Output the [X, Y] coordinate of the center of the cell containing the given text.  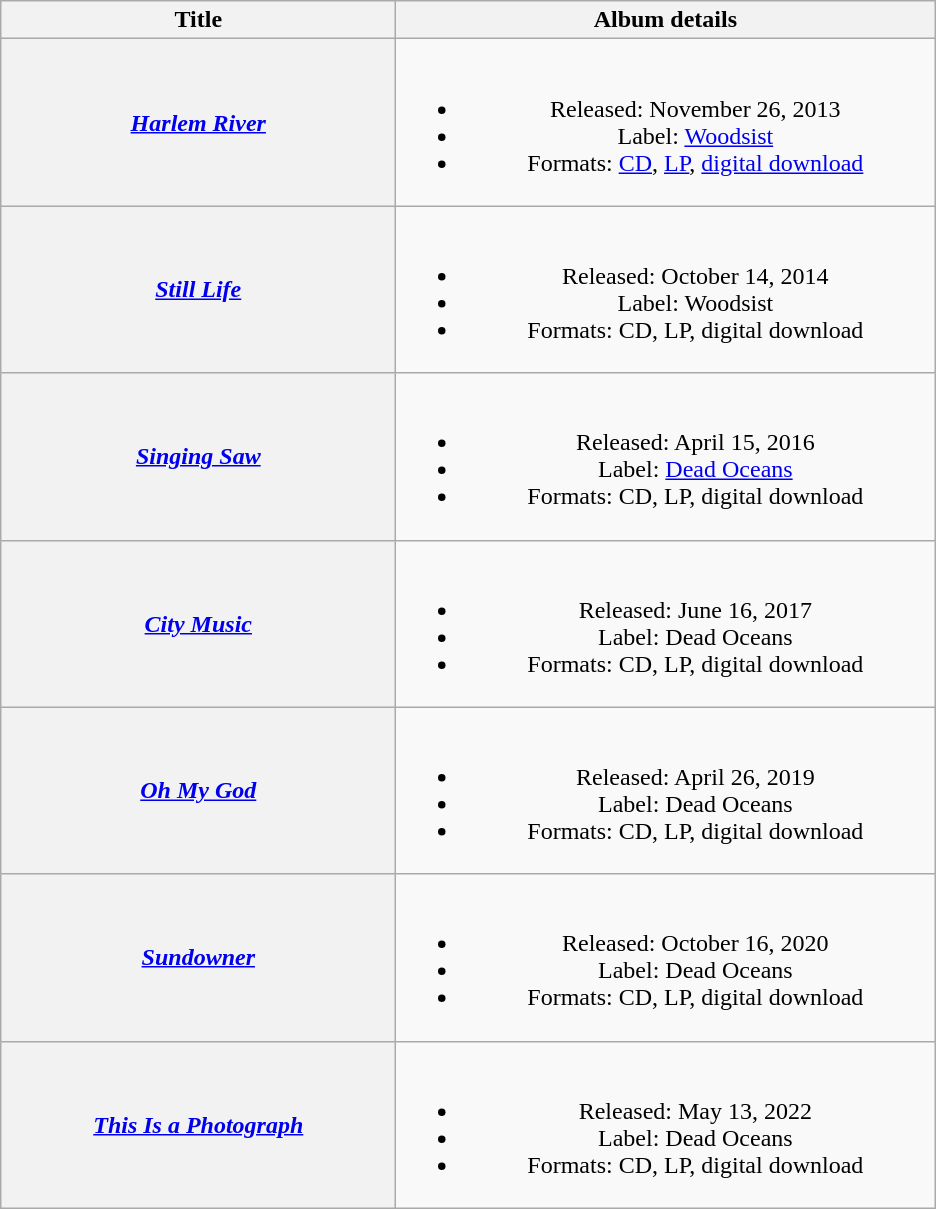
Album details [666, 20]
Released: May 13, 2022Label: Dead OceansFormats: CD, LP, digital download [666, 1124]
Title [198, 20]
Released: October 14, 2014Label: WoodsistFormats: CD, LP, digital download [666, 290]
Sundowner [198, 958]
Released: November 26, 2013Label: WoodsistFormats: CD, LP, digital download [666, 122]
Released: June 16, 2017Label: Dead OceansFormats: CD, LP, digital download [666, 624]
Released: April 26, 2019Label: Dead OceansFormats: CD, LP, digital download [666, 790]
Still Life [198, 290]
Singing Saw [198, 456]
Released: October 16, 2020Label: Dead OceansFormats: CD, LP, digital download [666, 958]
Released: April 15, 2016Label: Dead OceansFormats: CD, LP, digital download [666, 456]
Oh My God [198, 790]
City Music [198, 624]
This Is a Photograph [198, 1124]
Harlem River [198, 122]
